Capture the cell that displays the provided text and extract its (X, Y) central coordinate. 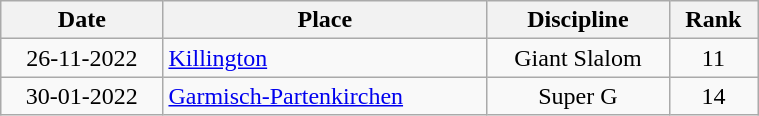
Rank (713, 20)
Super G (578, 96)
11 (713, 58)
Killington (325, 58)
Place (325, 20)
Date (82, 20)
26-11-2022 (82, 58)
Discipline (578, 20)
Garmisch-Partenkirchen (325, 96)
Giant Slalom (578, 58)
30-01-2022 (82, 96)
14 (713, 96)
